Provide the [x, y] coordinate of the cell's center where the given text is located.  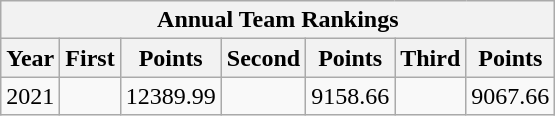
9158.66 [350, 96]
Second [263, 58]
Year [30, 58]
9067.66 [510, 96]
2021 [30, 96]
Third [430, 58]
Annual Team Rankings [278, 20]
First [90, 58]
12389.99 [170, 96]
